Provide the [x, y] coordinate of the cell's center where the given text is located.  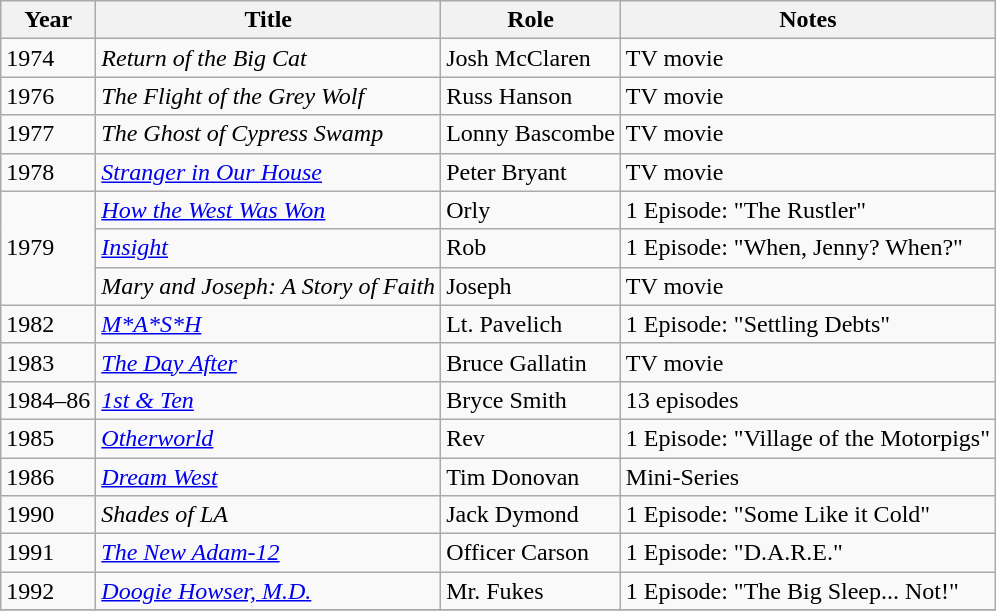
1 Episode: "Some Like it Cold" [808, 515]
Otherworld [268, 438]
1 Episode: "D.A.R.E." [808, 553]
Dream West [268, 477]
M*A*S*H [268, 324]
1976 [48, 96]
1990 [48, 515]
1986 [48, 477]
Lt. Pavelich [531, 324]
Josh McClaren [531, 58]
Jack Dymond [531, 515]
Joseph [531, 286]
Mary and Joseph: A Story of Faith [268, 286]
1 Episode: "Village of the Motorpigs" [808, 438]
Russ Hanson [531, 96]
Return of the Big Cat [268, 58]
1984–86 [48, 400]
Title [268, 20]
Mr. Fukes [531, 591]
1st & Ten [268, 400]
Rob [531, 248]
1983 [48, 362]
The New Adam-12 [268, 553]
1977 [48, 134]
Insight [268, 248]
1 Episode: "Settling Debts" [808, 324]
1 Episode: "The Big Sleep... Not!" [808, 591]
Tim Donovan [531, 477]
Orly [531, 210]
Officer Carson [531, 553]
Role [531, 20]
The Ghost of Cypress Swamp [268, 134]
1 Episode: "When, Jenny? When?" [808, 248]
1978 [48, 172]
Mini-Series [808, 477]
Notes [808, 20]
Lonny Bascombe [531, 134]
Shades of LA [268, 515]
The Flight of the Grey Wolf [268, 96]
1982 [48, 324]
Peter Bryant [531, 172]
1 Episode: "The Rustler" [808, 210]
13 episodes [808, 400]
Bruce Gallatin [531, 362]
1992 [48, 591]
1985 [48, 438]
The Day After [268, 362]
1979 [48, 248]
Bryce Smith [531, 400]
Year [48, 20]
1991 [48, 553]
Rev [531, 438]
How the West Was Won [268, 210]
1974 [48, 58]
Doogie Howser, M.D. [268, 591]
Stranger in Our House [268, 172]
